Determine the (X, Y) coordinate at the center of the cell enclosing the given text.  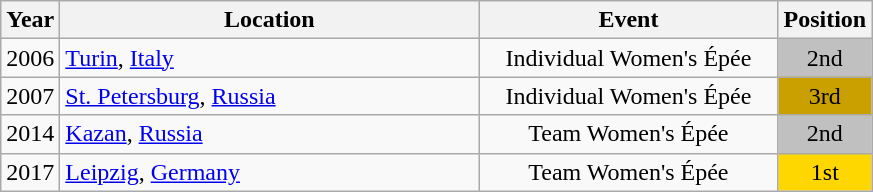
Leipzig, Germany (270, 172)
Event (628, 20)
Year (30, 20)
Turin, Italy (270, 58)
3rd (825, 96)
2017 (30, 172)
2014 (30, 134)
St. Petersburg, Russia (270, 96)
2006 (30, 58)
Kazan, Russia (270, 134)
Position (825, 20)
Location (270, 20)
1st (825, 172)
2007 (30, 96)
